Output the [X, Y] coordinate of the center of the cell containing the given text.  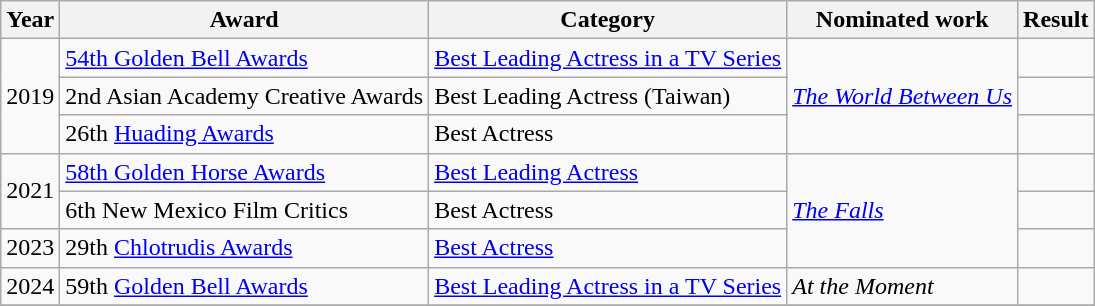
29th Chlotrudis Awards [244, 248]
Nominated work [902, 20]
Award [244, 20]
2nd Asian Academy Creative Awards [244, 96]
2024 [30, 286]
2023 [30, 248]
At the Moment [902, 286]
2019 [30, 96]
The World Between Us [902, 96]
Result [1056, 20]
Best Leading Actress (Taiwan) [608, 96]
2021 [30, 191]
26th Huading Awards [244, 134]
59th Golden Bell Awards [244, 286]
6th New Mexico Film Critics [244, 210]
Year [30, 20]
Category [608, 20]
54th Golden Bell Awards [244, 58]
Best Leading Actress [608, 172]
The Falls [902, 210]
58th Golden Horse Awards [244, 172]
